Output the [X, Y] coordinate of the center of the cell containing the given text.  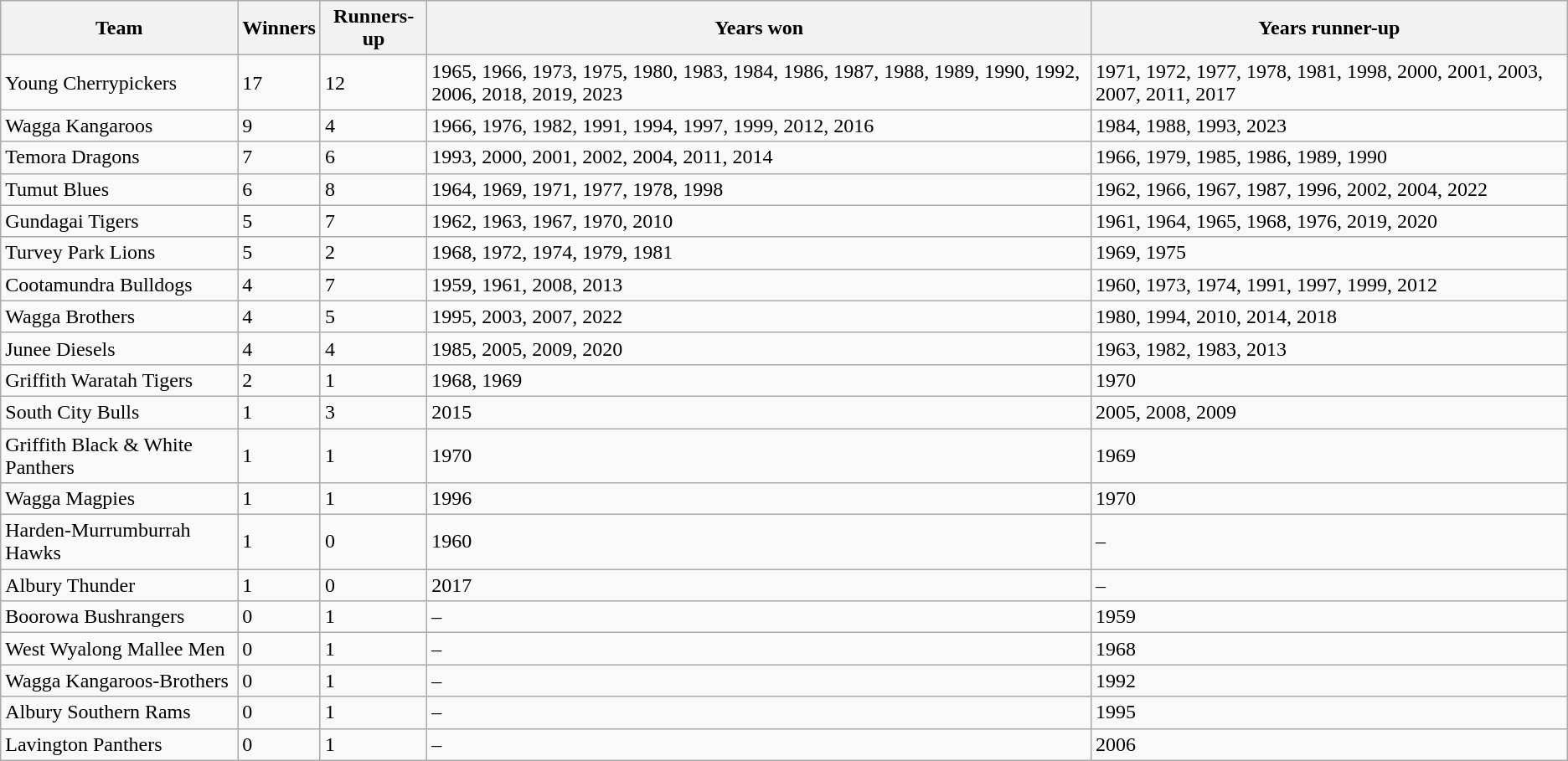
Runners-up [374, 28]
1969, 1975 [1330, 253]
1985, 2005, 2009, 2020 [759, 348]
1993, 2000, 2001, 2002, 2004, 2011, 2014 [759, 157]
3 [374, 412]
8 [374, 189]
West Wyalong Mallee Men [119, 649]
1960, 1973, 1974, 1991, 1997, 1999, 2012 [1330, 285]
1980, 1994, 2010, 2014, 2018 [1330, 316]
1969 [1330, 455]
Wagga Brothers [119, 316]
1995 [1330, 712]
2005, 2008, 2009 [1330, 412]
Wagga Magpies [119, 499]
Albury Southern Rams [119, 712]
Albury Thunder [119, 585]
1966, 1979, 1985, 1986, 1989, 1990 [1330, 157]
Years won [759, 28]
1962, 1966, 1967, 1987, 1996, 2002, 2004, 2022 [1330, 189]
Harden-Murrumburrah Hawks [119, 542]
1992 [1330, 681]
2006 [1330, 744]
Years runner-up [1330, 28]
1961, 1964, 1965, 1968, 1976, 2019, 2020 [1330, 221]
1959, 1961, 2008, 2013 [759, 285]
Lavington Panthers [119, 744]
9 [280, 126]
Cootamundra Bulldogs [119, 285]
17 [280, 82]
Griffith Waratah Tigers [119, 380]
Junee Diesels [119, 348]
Turvey Park Lions [119, 253]
1965, 1966, 1973, 1975, 1980, 1983, 1984, 1986, 1987, 1988, 1989, 1990, 1992, 2006, 2018, 2019, 2023 [759, 82]
2017 [759, 585]
1996 [759, 499]
1984, 1988, 1993, 2023 [1330, 126]
1995, 2003, 2007, 2022 [759, 316]
Wagga Kangaroos-Brothers [119, 681]
Temora Dragons [119, 157]
Young Cherrypickers [119, 82]
1960 [759, 542]
1963, 1982, 1983, 2013 [1330, 348]
Winners [280, 28]
Griffith Black & White Panthers [119, 455]
2015 [759, 412]
1959 [1330, 617]
Boorowa Bushrangers [119, 617]
1968, 1969 [759, 380]
Team [119, 28]
1962, 1963, 1967, 1970, 2010 [759, 221]
1964, 1969, 1971, 1977, 1978, 1998 [759, 189]
Tumut Blues [119, 189]
1966, 1976, 1982, 1991, 1994, 1997, 1999, 2012, 2016 [759, 126]
1968 [1330, 649]
12 [374, 82]
Wagga Kangaroos [119, 126]
South City Bulls [119, 412]
1971, 1972, 1977, 1978, 1981, 1998, 2000, 2001, 2003, 2007, 2011, 2017 [1330, 82]
Gundagai Tigers [119, 221]
1968, 1972, 1974, 1979, 1981 [759, 253]
